For the text-containing cell, return its midpoint in [X, Y] coordinate format. 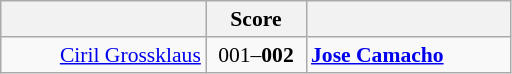
Score [256, 19]
Ciril Grossklaus [104, 55]
Jose Camacho [408, 55]
001–002 [256, 55]
